From the cell containing the given text, extract its center point as [X, Y] coordinate. 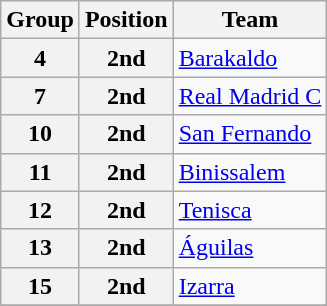
Team [250, 20]
Barakaldo [250, 58]
Binissalem [250, 172]
Group [40, 20]
11 [40, 172]
Izarra [250, 286]
Real Madrid C [250, 96]
10 [40, 134]
7 [40, 96]
15 [40, 286]
13 [40, 248]
Position [126, 20]
4 [40, 58]
12 [40, 210]
Tenisca [250, 210]
San Fernando [250, 134]
Águilas [250, 248]
